Return the [x, y] coordinate for the center point of the cell that contains the specified text.  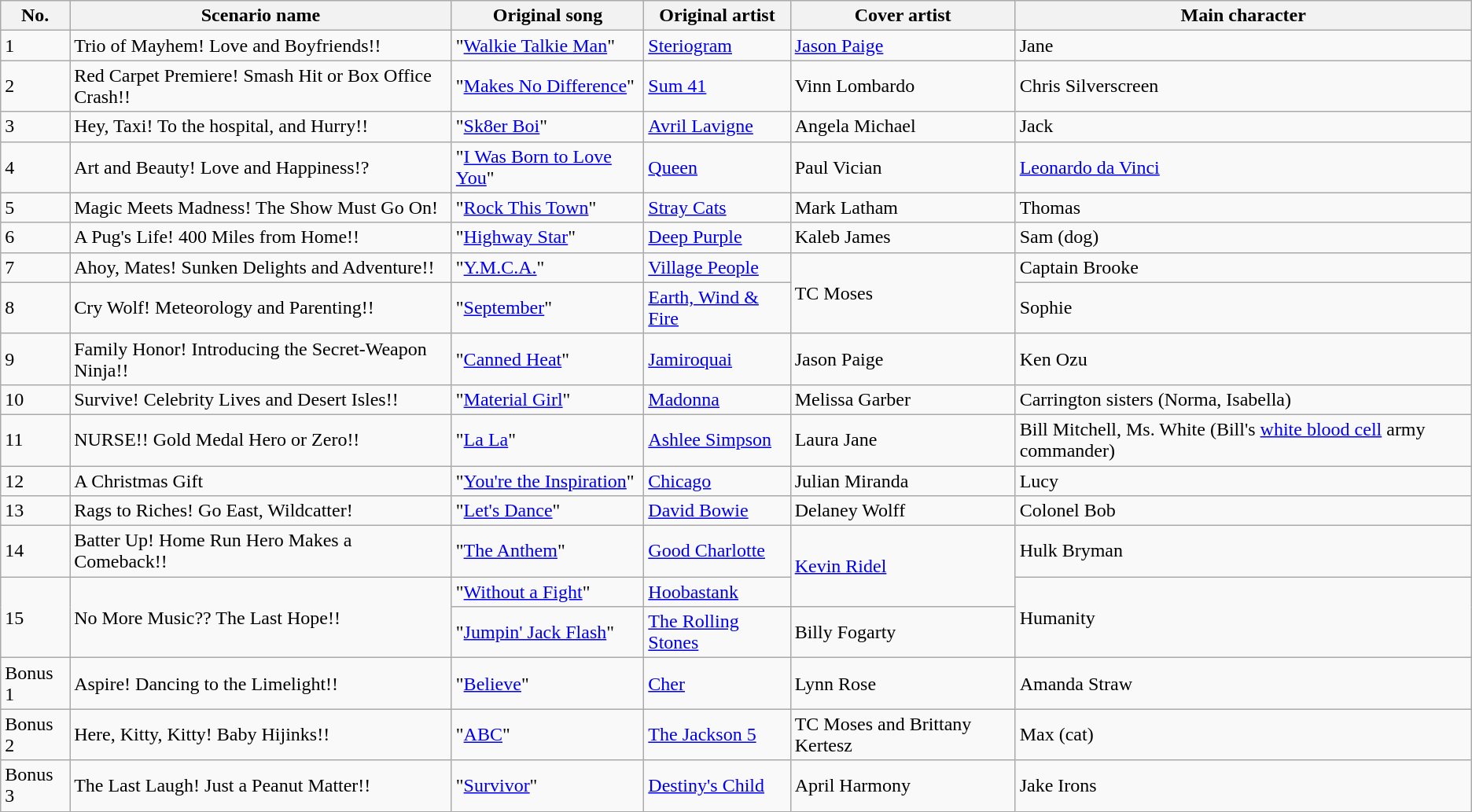
Stray Cats [717, 208]
Paul Vician [903, 167]
Steriogram [717, 46]
Village People [717, 267]
"Let's Dance" [547, 511]
TC Moses and Brittany Kertesz [903, 734]
Chris Silverscreen [1243, 86]
Sam (dog) [1243, 237]
April Harmony [903, 786]
Good Charlotte [717, 552]
No. [35, 16]
"ABC" [547, 734]
"Canned Heat" [547, 358]
9 [35, 358]
Aspire! Dancing to the Limelight!! [261, 684]
"Rock This Town" [547, 208]
Kaleb James [903, 237]
"I Was Born to Love You" [547, 167]
Thomas [1243, 208]
Cover artist [903, 16]
Billy Fogarty [903, 632]
Survive! Celebrity Lives and Desert Isles!! [261, 399]
Vinn Lombardo [903, 86]
Bonus 1 [35, 684]
1 [35, 46]
"Survivor" [547, 786]
Jane [1243, 46]
The Last Laugh! Just a Peanut Matter!! [261, 786]
Hulk Bryman [1243, 552]
Mark Latham [903, 208]
3 [35, 127]
Madonna [717, 399]
"Y.M.C.A." [547, 267]
Avril Lavigne [717, 127]
Carrington sisters (Norma, Isabella) [1243, 399]
Cher [717, 684]
Lynn Rose [903, 684]
Captain Brooke [1243, 267]
"You're the Inspiration" [547, 480]
"September" [547, 308]
Chicago [717, 480]
Queen [717, 167]
15 [35, 618]
Julian Miranda [903, 480]
Lucy [1243, 480]
Jack [1243, 127]
A Pug's Life! 400 Miles from Home!! [261, 237]
Leonardo da Vinci [1243, 167]
Magic Meets Madness! The Show Must Go On! [261, 208]
Ashlee Simpson [717, 440]
5 [35, 208]
"Sk8er Boi" [547, 127]
Scenario name [261, 16]
"Makes No Difference" [547, 86]
Colonel Bob [1243, 511]
Laura Jane [903, 440]
Ahoy, Mates! Sunken Delights and Adventure!! [261, 267]
"Jumpin' Jack Flash" [547, 632]
Hoobastank [717, 592]
11 [35, 440]
Bonus 3 [35, 786]
10 [35, 399]
Delaney Wolff [903, 511]
The Jackson 5 [717, 734]
"Without a Fight" [547, 592]
Angela Michael [903, 127]
Bill Mitchell, Ms. White (Bill's white blood cell army commander) [1243, 440]
Humanity [1243, 618]
"Highway Star" [547, 237]
"Believe" [547, 684]
TC Moses [903, 292]
Original artist [717, 16]
7 [35, 267]
Main character [1243, 16]
6 [35, 237]
Rags to Riches! Go East, Wildcatter! [261, 511]
Kevin Ridel [903, 566]
No More Music?? The Last Hope!! [261, 618]
Max (cat) [1243, 734]
Earth, Wind & Fire [717, 308]
David Bowie [717, 511]
"La La" [547, 440]
Sophie [1243, 308]
2 [35, 86]
13 [35, 511]
Batter Up! Home Run Hero Makes a Comeback!! [261, 552]
8 [35, 308]
Original song [547, 16]
12 [35, 480]
Red Carpet Premiere! Smash Hit or Box Office Crash!! [261, 86]
A Christmas Gift [261, 480]
Jake Irons [1243, 786]
Bonus 2 [35, 734]
Art and Beauty! Love and Happiness!? [261, 167]
Amanda Straw [1243, 684]
Cry Wolf! Meteorology and Parenting!! [261, 308]
Sum 41 [717, 86]
14 [35, 552]
4 [35, 167]
"Walkie Talkie Man" [547, 46]
Family Honor! Introducing the Secret-Weapon Ninja!! [261, 358]
NURSE!! Gold Medal Hero or Zero!! [261, 440]
"The Anthem" [547, 552]
Jamiroquai [717, 358]
Melissa Garber [903, 399]
Hey, Taxi! To the hospital, and Hurry!! [261, 127]
The Rolling Stones [717, 632]
"Material Girl" [547, 399]
Here, Kitty, Kitty! Baby Hijinks!! [261, 734]
Destiny's Child [717, 786]
Trio of Mayhem! Love and Boyfriends!! [261, 46]
Deep Purple [717, 237]
Ken Ozu [1243, 358]
